Capture the cell that displays the provided text and extract its [X, Y] central coordinate. 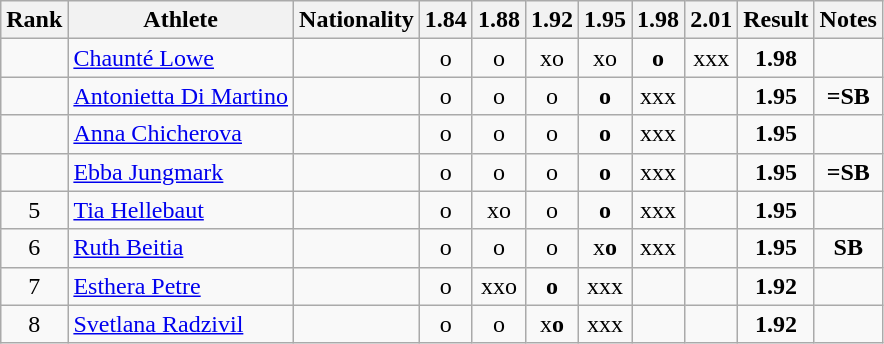
SB [848, 248]
Notes [848, 20]
Tia Hellebaut [181, 210]
Athlete [181, 20]
Esthera Petre [181, 286]
1.84 [446, 20]
2.01 [712, 20]
Rank [34, 20]
Result [776, 20]
xxo [498, 286]
8 [34, 324]
Ruth Beitia [181, 248]
7 [34, 286]
Anna Chicherova [181, 134]
1.88 [498, 20]
Chaunté Lowe [181, 58]
Antonietta Di Martino [181, 96]
6 [34, 248]
5 [34, 210]
Nationality [357, 20]
Ebba Jungmark [181, 172]
Svetlana Radzivil [181, 324]
